Determine the (x, y) coordinate at the center of the cell enclosing the given text.  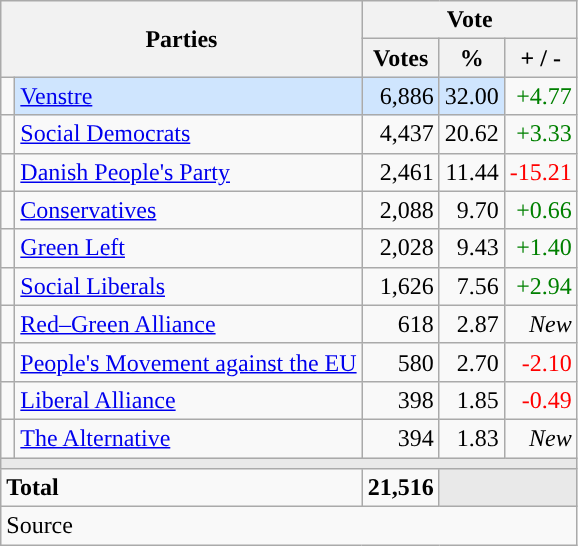
-15.21 (540, 172)
7.56 (472, 286)
6,886 (400, 96)
Conservatives (188, 210)
Source (290, 526)
4,437 (400, 134)
Liberal Alliance (188, 400)
1.85 (472, 400)
21,516 (400, 488)
The Alternative (188, 438)
580 (400, 362)
Social Democrats (188, 134)
Total (182, 488)
People's Movement against the EU (188, 362)
618 (400, 324)
1.83 (472, 438)
2.70 (472, 362)
Vote (470, 20)
+0.66 (540, 210)
+4.77 (540, 96)
2,028 (400, 248)
2,461 (400, 172)
394 (400, 438)
9.70 (472, 210)
% (472, 58)
Danish People's Party (188, 172)
Parties (182, 39)
+ / - (540, 58)
+1.40 (540, 248)
20.62 (472, 134)
+3.33 (540, 134)
-2.10 (540, 362)
398 (400, 400)
+2.94 (540, 286)
-0.49 (540, 400)
1,626 (400, 286)
Social Liberals (188, 286)
2.87 (472, 324)
32.00 (472, 96)
Votes (400, 58)
2,088 (400, 210)
Green Left (188, 248)
Red–Green Alliance (188, 324)
11.44 (472, 172)
Venstre (188, 96)
9.43 (472, 248)
